Provide the [x, y] coordinate of the cell's center where the given text is located.  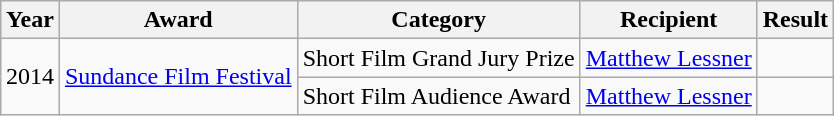
Category [438, 20]
Award [178, 20]
Recipient [668, 20]
Short Film Grand Jury Prize [438, 58]
2014 [30, 77]
Sundance Film Festival [178, 77]
Year [30, 20]
Short Film Audience Award [438, 96]
Result [795, 20]
